Determine the [x, y] coordinate at the center of the cell enclosing the given text.  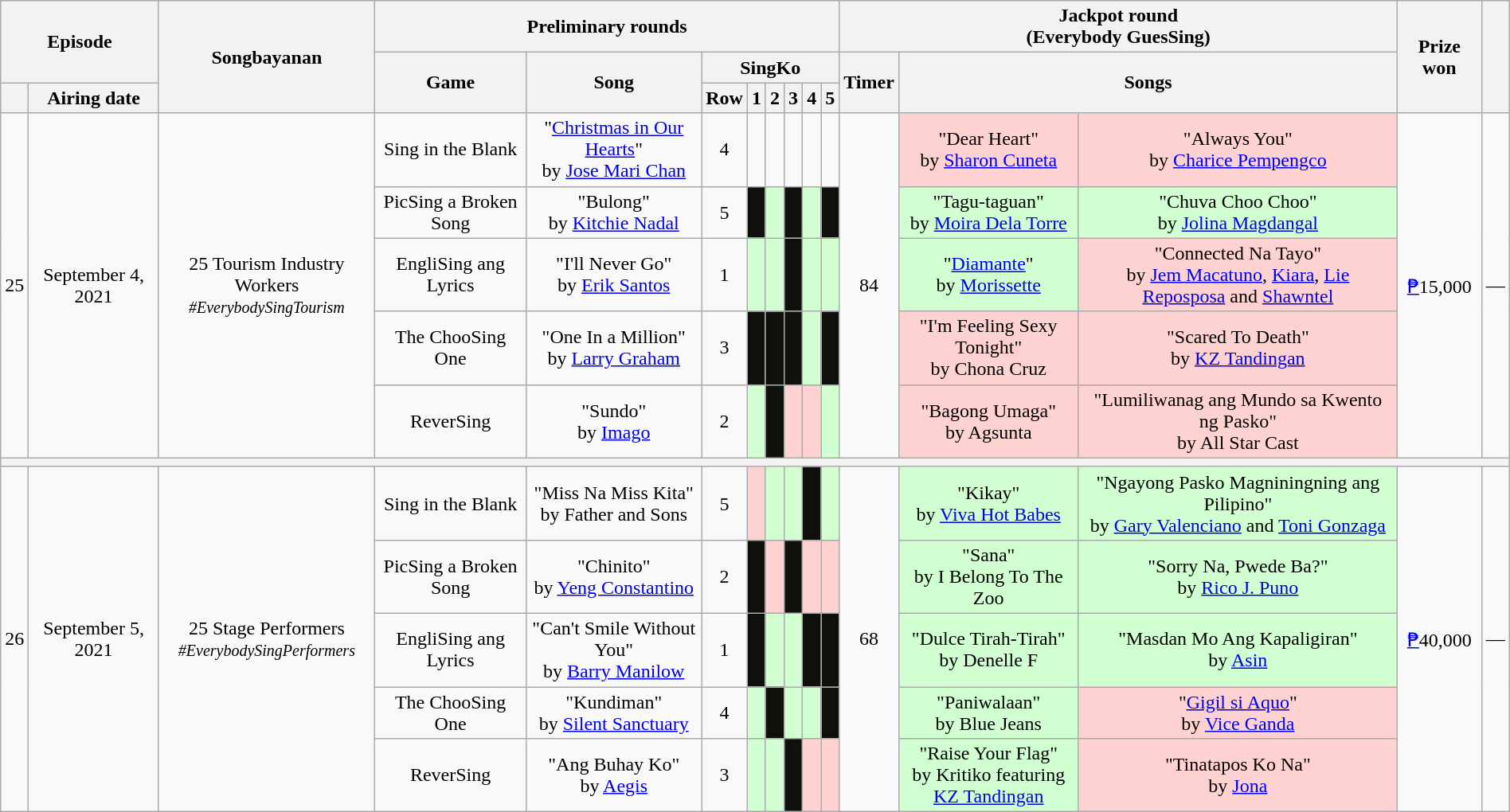
"Dulce Tirah-Tirah"by Denelle F [988, 650]
"Scared To Death"by KZ Tandingan [1238, 348]
"Tagu-taguan"by Moira Dela Torre [988, 212]
26 [14, 638]
Episode [80, 41]
SingKo [771, 68]
"Ngayong Pasko Magniningning ang Pilipino" by Gary Valenciano and Toni Gonzaga [1238, 503]
"Gigil si Aquo" by Vice Ganda [1238, 712]
Songs [1148, 83]
"Sana"by I Belong To The Zoo [988, 576]
"Diamante"by Morissette [988, 275]
"Masdan Mo Ang Kapaligiran"by Asin [1238, 650]
"Bagong Umaga"by Agsunta [988, 421]
"I'm Feeling Sexy Tonight"by Chona Cruz [988, 348]
Songbayanan [266, 57]
"Christmas in Our Hearts"by Jose Mari Chan [614, 150]
84 [870, 285]
September 4, 2021 [94, 285]
"Sorry Na, Pwede Ba?"by Rico J. Puno [1238, 576]
"One In a Million"by Larry Graham [614, 348]
"Chinito"by Yeng Constantino [614, 576]
"Bulong"by Kitchie Nadal [614, 212]
"Miss Na Miss Kita"by Father and Sons [614, 503]
₱40,000 [1440, 638]
25 [14, 285]
Preliminary rounds [607, 27]
₱15,000 [1440, 285]
"Paniwalaan"by Blue Jeans [988, 712]
"Chuva Choo Choo"by Jolina Magdangal [1238, 212]
"Connected Na Tayo"by Jem Macatuno, Kiara, Lie Reposposa and Shawntel [1238, 275]
25 Stage Performers#EverybodySingPerformers [266, 638]
Prize won [1440, 57]
68 [870, 638]
Game [450, 83]
Timer [870, 83]
"Kikay"by Viva Hot Babes [988, 503]
Airing date [94, 98]
"Lumiliwanag ang Mundo sa Kwento ng Pasko"by All Star Cast [1238, 421]
"Kundiman"by Silent Sanctuary [614, 712]
Song [614, 83]
"Tinatapos Ko Na"by Jona [1238, 775]
"Ang Buhay Ko"by Aegis [614, 775]
"I'll Never Go"by Erik Santos [614, 275]
Row [725, 98]
"Can't Smile Without You"by Barry Manilow [614, 650]
"Sundo"by Imago [614, 421]
"Always You"by Charice Pempengco [1238, 150]
"Dear Heart"by Sharon Cuneta [988, 150]
"Raise Your Flag"by Kritiko featuring KZ Tandingan [988, 775]
25 Tourism Industry Workers#EverybodySingTourism [266, 285]
September 5, 2021 [94, 638]
Jackpot round(Everybody GuesSing) [1118, 27]
